Locate the cell with the specified text and output its (X, Y) center coordinate. 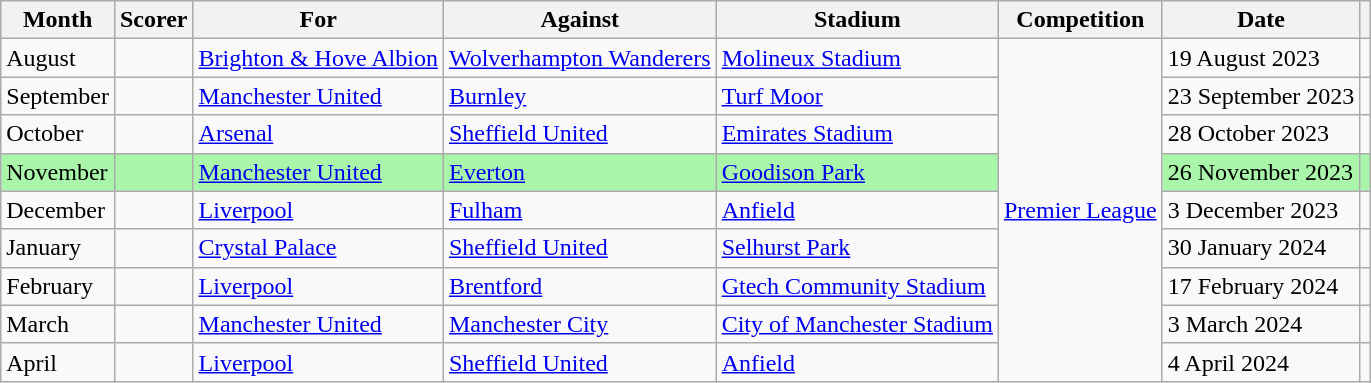
Manchester City (580, 324)
For (318, 20)
Goodison Park (857, 172)
Turf Moor (857, 96)
October (58, 134)
Competition (1080, 20)
Crystal Palace (318, 248)
September (58, 96)
April (58, 362)
3 March 2024 (1261, 324)
Brentford (580, 286)
4 April 2024 (1261, 362)
Molineux Stadium (857, 58)
17 February 2024 (1261, 286)
Stadium (857, 20)
Emirates Stadium (857, 134)
Premier League (1080, 210)
Everton (580, 172)
Gtech Community Stadium (857, 286)
Wolverhampton Wanderers (580, 58)
28 October 2023 (1261, 134)
Burnley (580, 96)
30 January 2024 (1261, 248)
26 November 2023 (1261, 172)
23 September 2023 (1261, 96)
3 December 2023 (1261, 210)
Fulham (580, 210)
January (58, 248)
Scorer (154, 20)
February (58, 286)
Month (58, 20)
August (58, 58)
Arsenal (318, 134)
Brighton & Hove Albion (318, 58)
City of Manchester Stadium (857, 324)
19 August 2023 (1261, 58)
Selhurst Park (857, 248)
December (58, 210)
Against (580, 20)
March (58, 324)
Date (1261, 20)
November (58, 172)
